Return [x, y] of the center of cell containing provided text 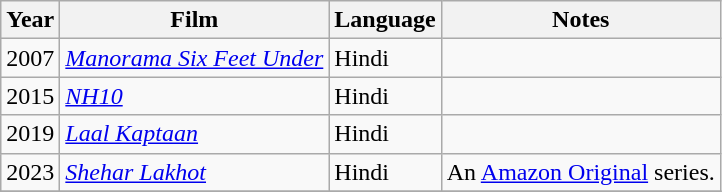
2019 [30, 134]
Language [385, 20]
Shehar Lakhot [194, 172]
Year [30, 20]
Notes [580, 20]
NH10 [194, 96]
2023 [30, 172]
Laal Kaptaan [194, 134]
Manorama Six Feet Under [194, 58]
Film [194, 20]
2007 [30, 58]
2015 [30, 96]
An Amazon Original series. [580, 172]
